Determine the (x, y) coordinate at the center of the cell enclosing the given text.  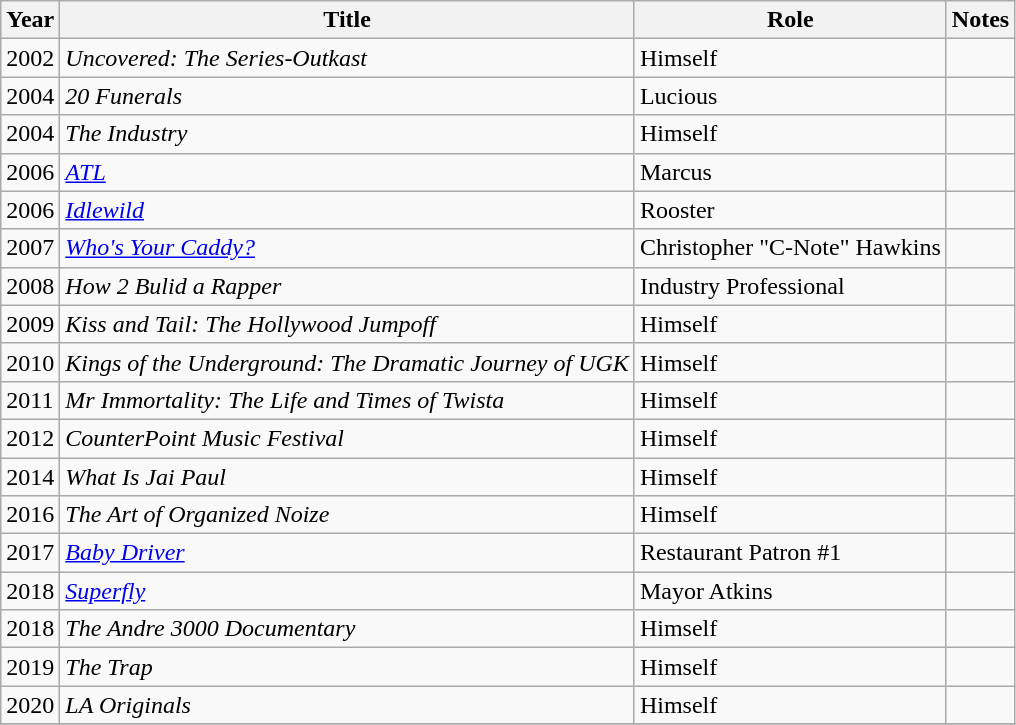
How 2 Bulid a Rapper (348, 286)
2011 (30, 400)
Mr Immortality: The Life and Times of Twista (348, 400)
Title (348, 20)
Notes (980, 20)
Restaurant Patron #1 (790, 553)
Superfly (348, 591)
Industry Professional (790, 286)
The Art of Organized Noize (348, 515)
Kings of the Underground: The Dramatic Journey of UGK (348, 362)
What Is Jai Paul (348, 477)
Christopher "C-Note" Hawkins (790, 248)
2014 (30, 477)
CounterPoint Music Festival (348, 438)
Mayor Atkins (790, 591)
LA Originals (348, 705)
Marcus (790, 172)
2016 (30, 515)
2010 (30, 362)
Uncovered: The Series-Outkast (348, 58)
The Andre 3000 Documentary (348, 629)
2017 (30, 553)
2019 (30, 667)
2012 (30, 438)
2020 (30, 705)
Rooster (790, 210)
2007 (30, 248)
Baby Driver (348, 553)
2002 (30, 58)
2008 (30, 286)
Who's Your Caddy? (348, 248)
Role (790, 20)
Lucious (790, 96)
Kiss and Tail: The Hollywood Jumpoff (348, 324)
The Industry (348, 134)
The Trap (348, 667)
Idlewild (348, 210)
2009 (30, 324)
ATL (348, 172)
20 Funerals (348, 96)
Year (30, 20)
